Return the [X, Y] coordinate for the center point of the cell that contains the specified text.  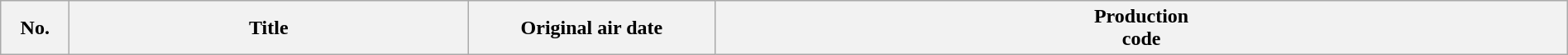
Title [269, 28]
No. [35, 28]
Original air date [592, 28]
Productioncode [1141, 28]
